Pinpoint the cell where the given text exists, returning its [x, y] midpoint coordinate. 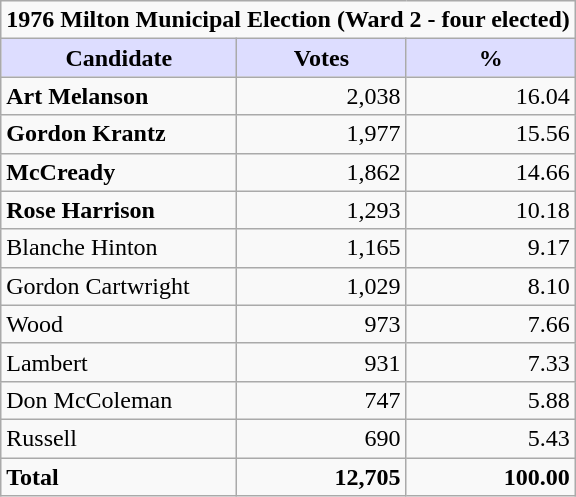
5.88 [490, 400]
McCready [119, 172]
1,977 [322, 134]
Candidate [119, 58]
7.66 [490, 324]
% [490, 58]
12,705 [322, 477]
Lambert [119, 362]
Votes [322, 58]
747 [322, 400]
Russell [119, 438]
Wood [119, 324]
7.33 [490, 362]
Gordon Krantz [119, 134]
14.66 [490, 172]
Total [119, 477]
Art Melanson [119, 96]
1,293 [322, 210]
Blanche Hinton [119, 248]
5.43 [490, 438]
Gordon Cartwright [119, 286]
10.18 [490, 210]
Don McColeman [119, 400]
1,862 [322, 172]
100.00 [490, 477]
931 [322, 362]
8.10 [490, 286]
15.56 [490, 134]
2,038 [322, 96]
1,029 [322, 286]
1976 Milton Municipal Election (Ward 2 - four elected) [288, 20]
16.04 [490, 96]
690 [322, 438]
1,165 [322, 248]
973 [322, 324]
9.17 [490, 248]
Rose Harrison [119, 210]
